Locate the cell with the specified text and output its [X, Y] center coordinate. 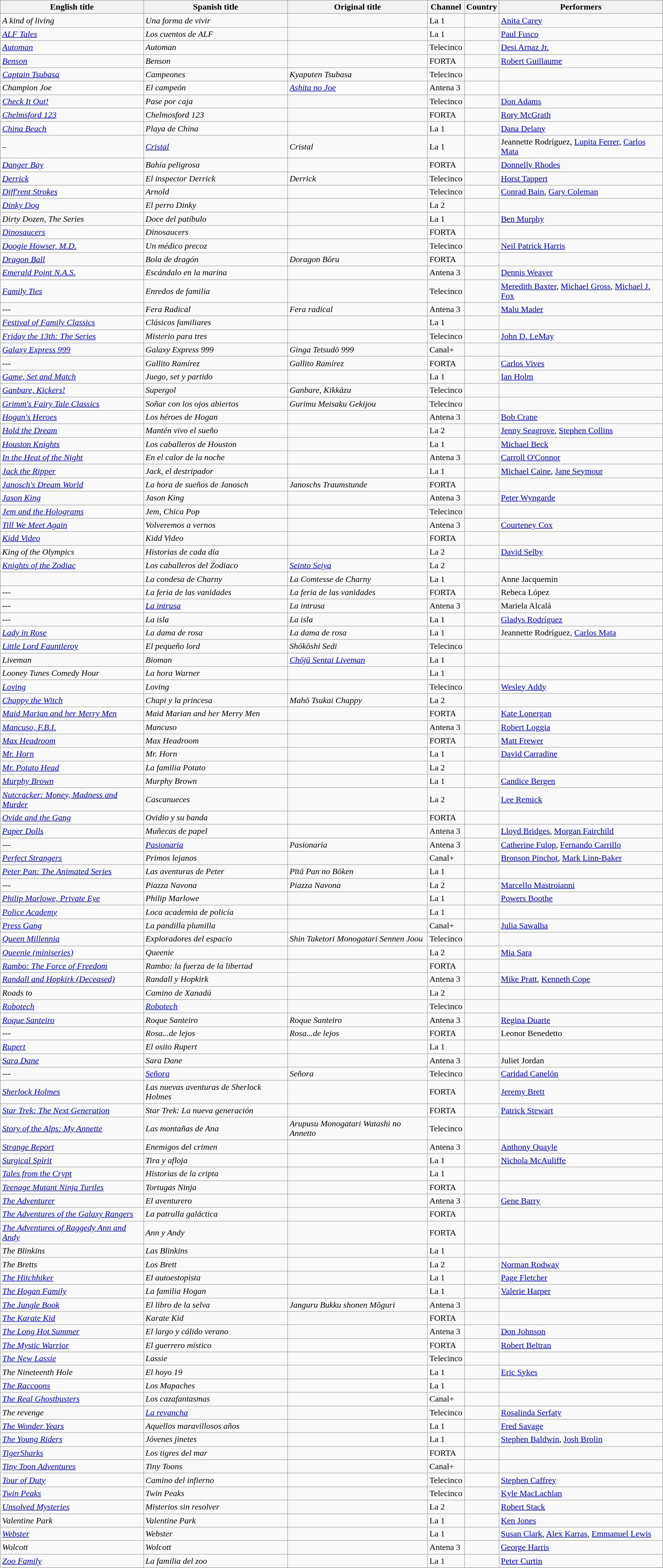
Primos lejanos [215, 858]
Enredos de familia [215, 291]
Loca academia de policía [215, 912]
Captain Tsubasa [72, 74]
Neil Patrick Harris [581, 246]
Malu Mader [581, 309]
Bioman [215, 660]
The New Lassie [72, 1359]
Lady in Rose [72, 633]
Misterio para tres [215, 336]
La condesa de Charny [215, 579]
Los caballeros de Houston [215, 444]
Marcello Mastroianni [581, 885]
Star Trek: La nueva generación [215, 1110]
Bronson Pinchot, Mark Linn-Baker [581, 858]
Looney Tunes Comedy Hour [72, 673]
Volveremos a vernos [215, 525]
The Adventures of the Galaxy Rangers [72, 1214]
Pītā Pan no Bōken [358, 872]
Los caballeros del Zodiaco [215, 565]
Cascanueces [215, 799]
The Blinkins [72, 1251]
Los tigres del mar [215, 1453]
Robert Loggia [581, 727]
Una forma de vivir [215, 21]
ALF Tales [72, 34]
Susan Clark, Alex Karras, Emmanuel Lewis [581, 1534]
Randall and Hopkirk (Deceased) [72, 979]
Nichola McAuliffe [581, 1160]
Queenie [215, 952]
Sherlock Holmes [72, 1092]
Anne Jacquemin [581, 579]
David Selby [581, 552]
Shin Taketori Monogatari Sennen Joou [358, 939]
John D. LeMay [581, 336]
Dana Delany [581, 128]
Chōjū Sentai Liveman [358, 660]
Exploradores del espacio [215, 939]
The Young Riders [72, 1439]
La familia del zoo [215, 1561]
Patrick Stewart [581, 1110]
Jem, Chica Pop [215, 511]
Karate Kid [215, 1318]
El largo y cálido verano [215, 1332]
Doce del patíbulo [215, 219]
Michael Beck [581, 444]
Eric Sykes [581, 1372]
Los cazafantasmas [215, 1399]
Jeremy Brett [581, 1092]
Rosalinda Serfaty [581, 1413]
Las aventuras de Peter [215, 872]
Janoschs Traumstunde [358, 485]
Mancuso [215, 727]
Kyaputen Tsubasa [358, 74]
Doragon Bōru [358, 259]
Houston Knights [72, 444]
Las Blinkins [215, 1251]
Janguru Bukku shonen Môguri [358, 1304]
La revancha [215, 1413]
Wesley Addy [581, 687]
Campeones [215, 74]
Fera radical [358, 309]
Friday the 13th: The Series [72, 336]
Paul Fusco [581, 34]
Ganbare, Kikkāzu [358, 390]
Kyle MacLachlan [581, 1493]
The Adventures of Raggedy Ann and Andy [72, 1233]
Rupert [72, 1047]
Robert Beltran [581, 1345]
Surgical Spirit [72, 1160]
Champion Joe [72, 88]
Meredith Baxter, Michael Gross, Michael J. Fox [581, 291]
Muñecas de papel [215, 831]
Valerie Harper [581, 1291]
The Bretts [72, 1264]
Anita Carey [581, 21]
Check It Out! [72, 101]
The Hitchhiker [72, 1278]
Ken Jones [581, 1521]
Star Trek: The Next Generation [72, 1110]
English title [72, 7]
Ann y Andy [215, 1233]
Peter Wyngarde [581, 498]
Los cuentos de ALF [215, 34]
Channel [446, 7]
Danger Bay [72, 165]
Historias de la cripta [215, 1174]
Los Brett [215, 1264]
Jem and the Holograms [72, 511]
Ben Murphy [581, 219]
Perfect Strangers [72, 858]
The Raccoons [72, 1386]
Shōkōshi Sedi [358, 646]
Hogan's Heroes [72, 417]
A kind of living [72, 21]
Gladys Rodríguez [581, 619]
Pase por caja [215, 101]
Escándalo en la marina [215, 273]
Julia Sawalha [581, 925]
Playa de China [215, 128]
Dragon Ball [72, 259]
TigerSharks [72, 1453]
Page Fletcher [581, 1278]
Ashita no Joe [358, 88]
The Mystic Warrior [72, 1345]
Leonor Benedetto [581, 1033]
– [72, 147]
Seinto Seiya [358, 565]
Country [482, 7]
Camino del infierno [215, 1480]
Randall y Hopkirk [215, 979]
Teenage Mutant Ninja Turtles [72, 1187]
Philip Marlowe, Private Eye [72, 899]
Tiny Toons [215, 1466]
Dirty Dozen, The Series [72, 219]
The Jungle Book [72, 1304]
Jack the Ripper [72, 471]
Hold the Dream [72, 431]
China Beach [72, 128]
En el calor de la noche [215, 458]
The Hogan Family [72, 1291]
El osito Rupert [215, 1047]
Chapi y la princesa [215, 700]
Press Gang [72, 925]
Supergol [215, 390]
Till We Meet Again [72, 525]
Queenie (miniseries) [72, 952]
The revenge [72, 1413]
Chelmosford 123 [215, 115]
Knights of the Zodiac [72, 565]
Ovidio y su banda [215, 817]
Stephen Caffrey [581, 1480]
Ginga Tetsudō 999 [358, 350]
Soñar con los ojos abiertos [215, 403]
La familia Potato [215, 768]
Don Adams [581, 101]
Las nuevas aventuras de Sherlock Holmes [215, 1092]
Peter Pan: The Animated Series [72, 872]
Bola de dragón [215, 259]
Zoo Family [72, 1561]
Robert Guillaume [581, 61]
Anthony Quayle [581, 1147]
Doogie Howser, M.D. [72, 246]
Roads to [72, 993]
The Long Hot Summer [72, 1332]
Tortugas Ninja [215, 1187]
Rory McGrath [581, 115]
Diff'rent Strokes [72, 192]
Historias de cada día [215, 552]
Arnold [215, 192]
Jeannette Rodríguez, Carlos Mata [581, 633]
Tour of Duty [72, 1480]
Gene Barry [581, 1201]
Ian Holm [581, 377]
Candice Bergen [581, 781]
The Wonder Years [72, 1426]
Carlos Vives [581, 363]
Gurimu Meisaku Gekijou [358, 403]
In the Heat of the Night [72, 458]
George Harris [581, 1547]
Spanish title [215, 7]
Family Ties [72, 291]
Rambo: The Force of Freedom [72, 966]
Kate Lonergan [581, 714]
Norman Rodway [581, 1264]
Janosch's Dream World [72, 485]
Rebeca López [581, 592]
Desi Arnaz Jr. [581, 47]
Festival of Family Classics [72, 323]
Juliet Jordan [581, 1060]
Powers Boothe [581, 899]
Las montañas de Ana [215, 1128]
Horst Tappert [581, 178]
Tiny Toon Adventures [72, 1466]
La hora Warner [215, 673]
La pandilla plumilla [215, 925]
King of the Olympics [72, 552]
El campeón [215, 88]
Game, Set and Match [72, 377]
Fera Radical [215, 309]
Caridad Canelón [581, 1074]
The Real Ghostbusters [72, 1399]
The Adventurer [72, 1201]
Strange Report [72, 1147]
Mahō Tsukai Chappy [358, 700]
Lee Remick [581, 799]
Mariela Alcalá [581, 606]
Queen Millennia [72, 939]
Catherine Fulop, Fernando Carrillo [581, 845]
Clásicos familiares [215, 323]
The Nineteenth Hole [72, 1372]
Los héroes de Hogan [215, 417]
Matt Frewer [581, 741]
Emerald Point N.A.S. [72, 273]
Lloyd Bridges, Morgan Fairchild [581, 831]
La patrulla galáctica [215, 1214]
Chappy the Witch [72, 700]
Carroll O'Connor [581, 458]
Mancuso, F.B.I. [72, 727]
Stephen Baldwin, Josh Brolin [581, 1439]
Nutcracker: Money, Madness and Murder [72, 799]
Robert Stack [581, 1507]
Bahía peligrosa [215, 165]
Chelmsford 123 [72, 115]
Mantén vivo el sueño [215, 431]
Mia Sara [581, 952]
Liveman [72, 660]
Courteney Cox [581, 525]
Peter Curtin [581, 1561]
Mike Pratt, Kenneth Cope [581, 979]
Grimm's Fairy Tale Classics [72, 403]
Juego, set y partido [215, 377]
Jóvenes jinetes [215, 1439]
David Carradine [581, 754]
El libro de la selva [215, 1304]
Dennis Weaver [581, 273]
Regina Duarte [581, 1020]
Bob Crane [581, 417]
Aquellos maravillosos años [215, 1426]
El autoestopista [215, 1278]
Camino de Xanadú [215, 993]
Unsolved Mysteries [72, 1507]
Los Mapaches [215, 1386]
El hoyo 19 [215, 1372]
Jenny Seagrove, Stephen Collins [581, 431]
Rambo: la fuerza de la libertad [215, 966]
El aventurero [215, 1201]
Police Academy [72, 912]
El inspector Derrick [215, 178]
Donnelly Rhodes [581, 165]
El guerrero místico [215, 1345]
Enemigos del crimen [215, 1147]
Performers [581, 7]
La hora de sueños de Janosch [215, 485]
Ovide and the Gang [72, 817]
Little Lord Fauntleroy [72, 646]
Philip Marlowe [215, 899]
Fred Savage [581, 1426]
La familia Hogan [215, 1291]
El pequeño lord [215, 646]
Ganbare, Kickers! [72, 390]
Jeannette Rodríguez, Lupita Ferrer, Carlos Mata [581, 147]
Paper Dolls [72, 831]
Tira y afloja [215, 1160]
Mr. Potato Head [72, 768]
Arupusu Monogatari Watashi no Annetto [358, 1128]
Tales from the Crypt [72, 1174]
Misterios sin resolver [215, 1507]
Dinky Dog [72, 205]
Lassie [215, 1359]
Un médico precoz [215, 246]
Original title [358, 7]
Don Johnson [581, 1332]
Jack, el destripador [215, 471]
The Karate Kid [72, 1318]
La Comtesse de Charny [358, 579]
El perro Dinky [215, 205]
Conrad Bain, Gary Coleman [581, 192]
Story of the Alps: My Annette [72, 1128]
Michael Caine, Jane Seymour [581, 471]
